Output the (x, y) coordinate of the center of the cell containing the given text.  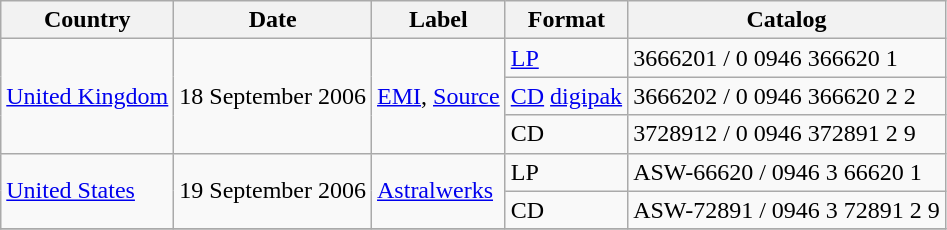
3728912 / 0 0946 372891 2 9 (787, 134)
3666202 / 0 0946 366620 2 2 (787, 96)
Date (273, 20)
Country (88, 20)
19 September 2006 (273, 191)
EMI, Source (439, 96)
ASW-72891 / 0946 3 72891 2 9 (787, 210)
ASW-66620 / 0946 3 66620 1 (787, 172)
United Kingdom (88, 96)
Format (566, 20)
Catalog (787, 20)
United States (88, 191)
CD digipak (566, 96)
Label (439, 20)
3666201 / 0 0946 366620 1 (787, 58)
18 September 2006 (273, 96)
Astralwerks (439, 191)
